Scan for the cell matching the given text and deliver its [X, Y] coordinate at center. 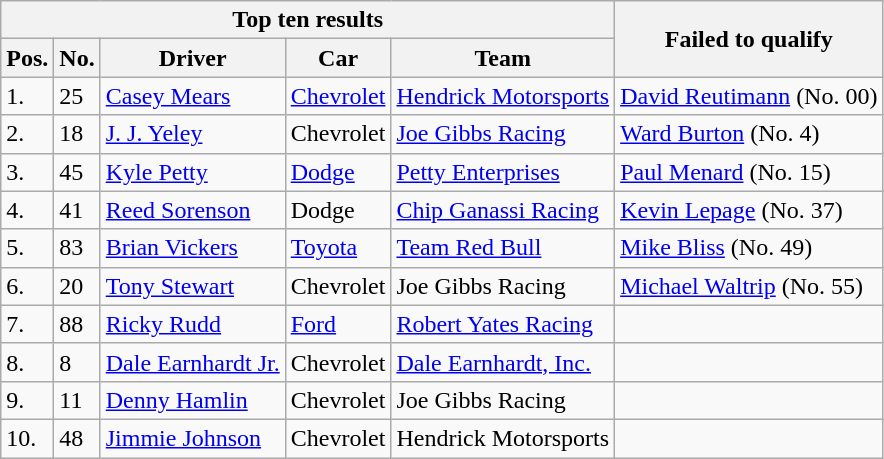
3. [28, 172]
J. J. Yeley [192, 134]
45 [77, 172]
Ward Burton (No. 4) [749, 134]
Team Red Bull [503, 248]
Ricky Rudd [192, 324]
Jimmie Johnson [192, 438]
Michael Waltrip (No. 55) [749, 286]
88 [77, 324]
48 [77, 438]
5. [28, 248]
8 [77, 362]
41 [77, 210]
6. [28, 286]
Driver [192, 58]
Denny Hamlin [192, 400]
Dale Earnhardt Jr. [192, 362]
Ford [338, 324]
Mike Bliss (No. 49) [749, 248]
Pos. [28, 58]
10. [28, 438]
Robert Yates Racing [503, 324]
Brian Vickers [192, 248]
Paul Menard (No. 15) [749, 172]
Tony Stewart [192, 286]
Car [338, 58]
9. [28, 400]
David Reutimann (No. 00) [749, 96]
Kyle Petty [192, 172]
Team [503, 58]
Chip Ganassi Racing [503, 210]
8. [28, 362]
Reed Sorenson [192, 210]
18 [77, 134]
4. [28, 210]
2. [28, 134]
Top ten results [308, 20]
Petty Enterprises [503, 172]
Toyota [338, 248]
7. [28, 324]
Kevin Lepage (No. 37) [749, 210]
Dale Earnhardt, Inc. [503, 362]
No. [77, 58]
83 [77, 248]
Casey Mears [192, 96]
1. [28, 96]
25 [77, 96]
11 [77, 400]
20 [77, 286]
Failed to qualify [749, 39]
